Capture the cell that displays the provided text and extract its (x, y) central coordinate. 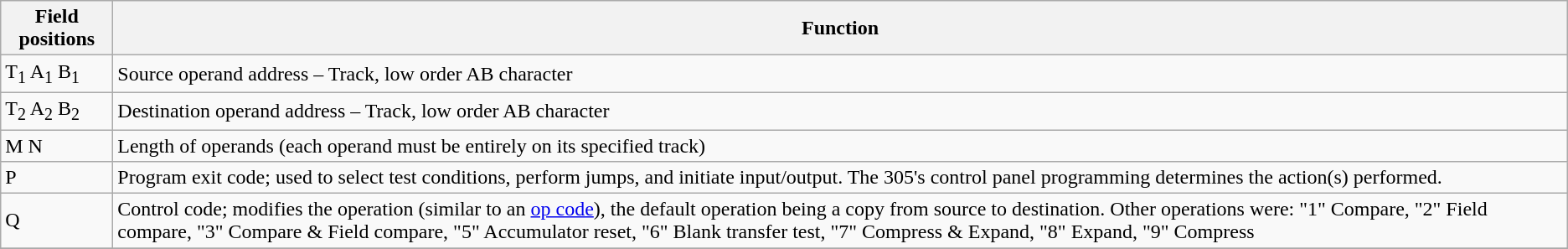
M N (57, 145)
T2 A2 B2 (57, 111)
Length of operands (each operand must be entirely on its specified track) (840, 145)
Destination operand address – Track, low order AB character (840, 111)
T1 A1 B1 (57, 74)
P (57, 178)
Function (840, 29)
Field positions (57, 29)
Q (57, 221)
Source operand address – Track, low order AB character (840, 74)
